For the text-containing cell, return its midpoint in (x, y) coordinate format. 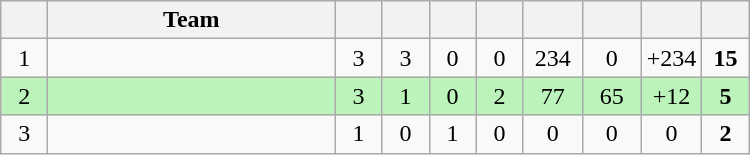
77 (552, 96)
65 (612, 96)
+12 (672, 96)
234 (552, 58)
+234 (672, 58)
5 (726, 96)
15 (726, 58)
Team (192, 20)
